Find where the given text appears and provide that cell's center as (X, Y) coordinate. 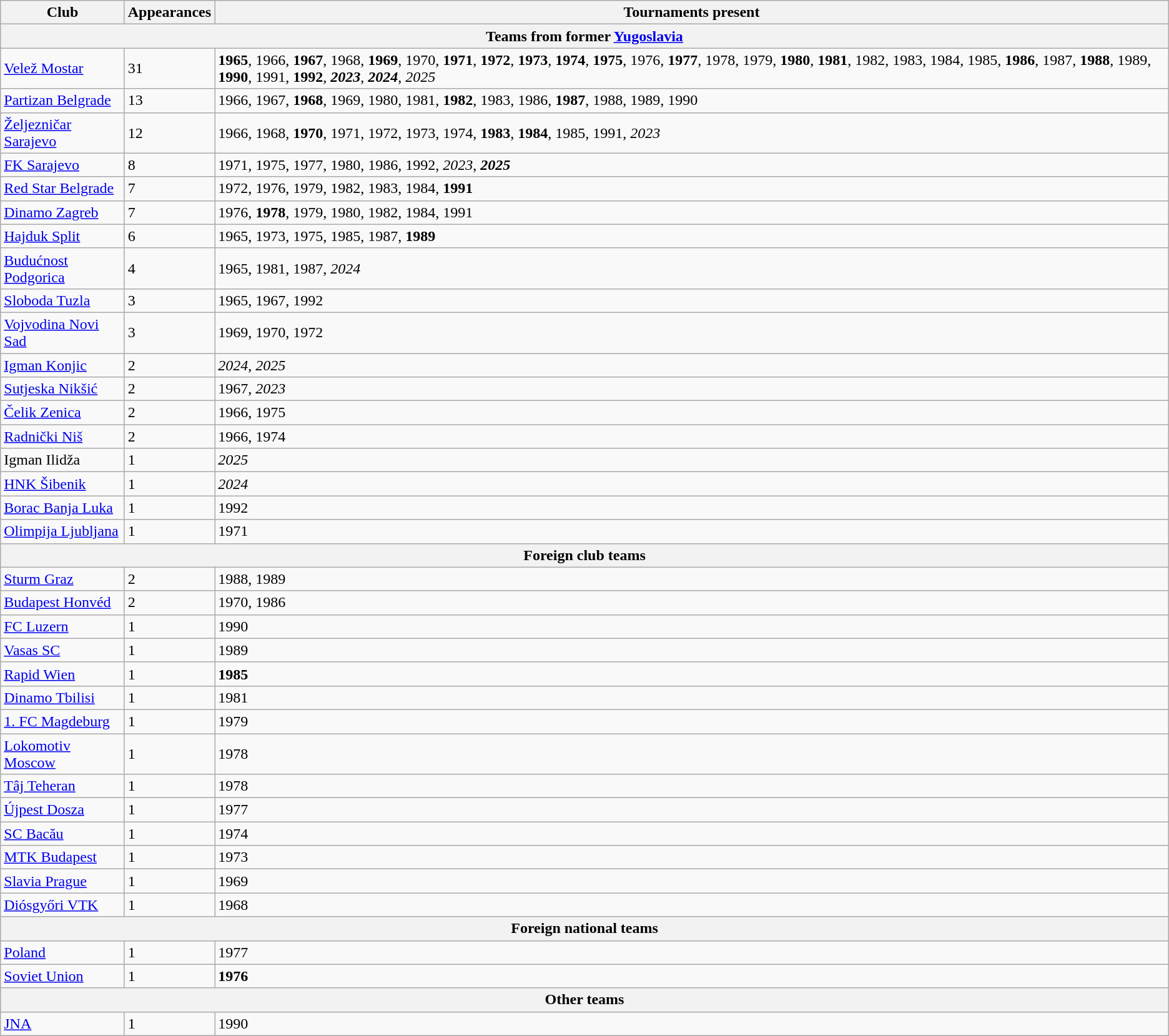
Slavia Prague (62, 881)
Vojvodina Novi Sad (62, 332)
4 (169, 269)
Sturm Graz (62, 579)
1969 (692, 881)
JNA (62, 1024)
Dinamo Tbilisi (62, 698)
HNK Šibenik (62, 484)
Igman Konjic (62, 365)
SC Bacău (62, 834)
6 (169, 236)
1966, 1974 (692, 437)
1971, 1975, 1977, 1980, 1986, 1992, 2023, 2025 (692, 165)
1965, 1973, 1975, 1985, 1987, 1989 (692, 236)
1966, 1967, 1968, 1969, 1980, 1981, 1982, 1983, 1986, 1987, 1988, 1989, 1990 (692, 101)
Partizan Belgrade (62, 101)
Hajduk Split (62, 236)
Radnički Niš (62, 437)
Rapid Wien (62, 674)
1968 (692, 905)
Tâj Teheran (62, 786)
Teams from former Yugoslavia (584, 36)
1. FC Magdeburg (62, 721)
Red Star Belgrade (62, 189)
1976, 1978, 1979, 1980, 1982, 1984, 1991 (692, 212)
FC Luzern (62, 626)
1988, 1989 (692, 579)
Lokomotiv Moscow (62, 753)
Velež Mostar (62, 69)
Appearances (169, 12)
Borac Banja Luka (62, 508)
1970, 1986 (692, 603)
Dinamo Zagreb (62, 212)
Željezničar Sarajevo (62, 132)
8 (169, 165)
FK Sarajevo (62, 165)
Budućnost Podgorica (62, 269)
Igman Ilidža (62, 460)
Soviet Union (62, 976)
Other teams (584, 1000)
Tournaments present (692, 12)
1967, 2023 (692, 389)
Sutjeska Nikšić (62, 389)
1972, 1976, 1979, 1982, 1983, 1984, 1991 (692, 189)
1981 (692, 698)
Diósgyőri VTK (62, 905)
Újpest Dosza (62, 810)
13 (169, 101)
Foreign club teams (584, 555)
Olimpija Ljubljana (62, 531)
12 (169, 132)
1966, 1968, 1970, 1971, 1972, 1973, 1974, 1983, 1984, 1985, 1991, 2023 (692, 132)
2024, 2025 (692, 365)
1976 (692, 976)
1965, 1981, 1987, 2024 (692, 269)
1979 (692, 721)
Čelik Zenica (62, 413)
1971 (692, 531)
Poland (62, 952)
Sloboda Tuzla (62, 300)
1969, 1970, 1972 (692, 332)
1966, 1975 (692, 413)
Budapest Honvéd (62, 603)
Foreign national teams (584, 929)
Vasas SC (62, 650)
Club (62, 12)
1973 (692, 857)
2024 (692, 484)
1974 (692, 834)
1989 (692, 650)
31 (169, 69)
1985 (692, 674)
1965, 1967, 1992 (692, 300)
2025 (692, 460)
MTK Budapest (62, 857)
1992 (692, 508)
